Provide the [x, y] coordinate of the cell's center where the given text is located.  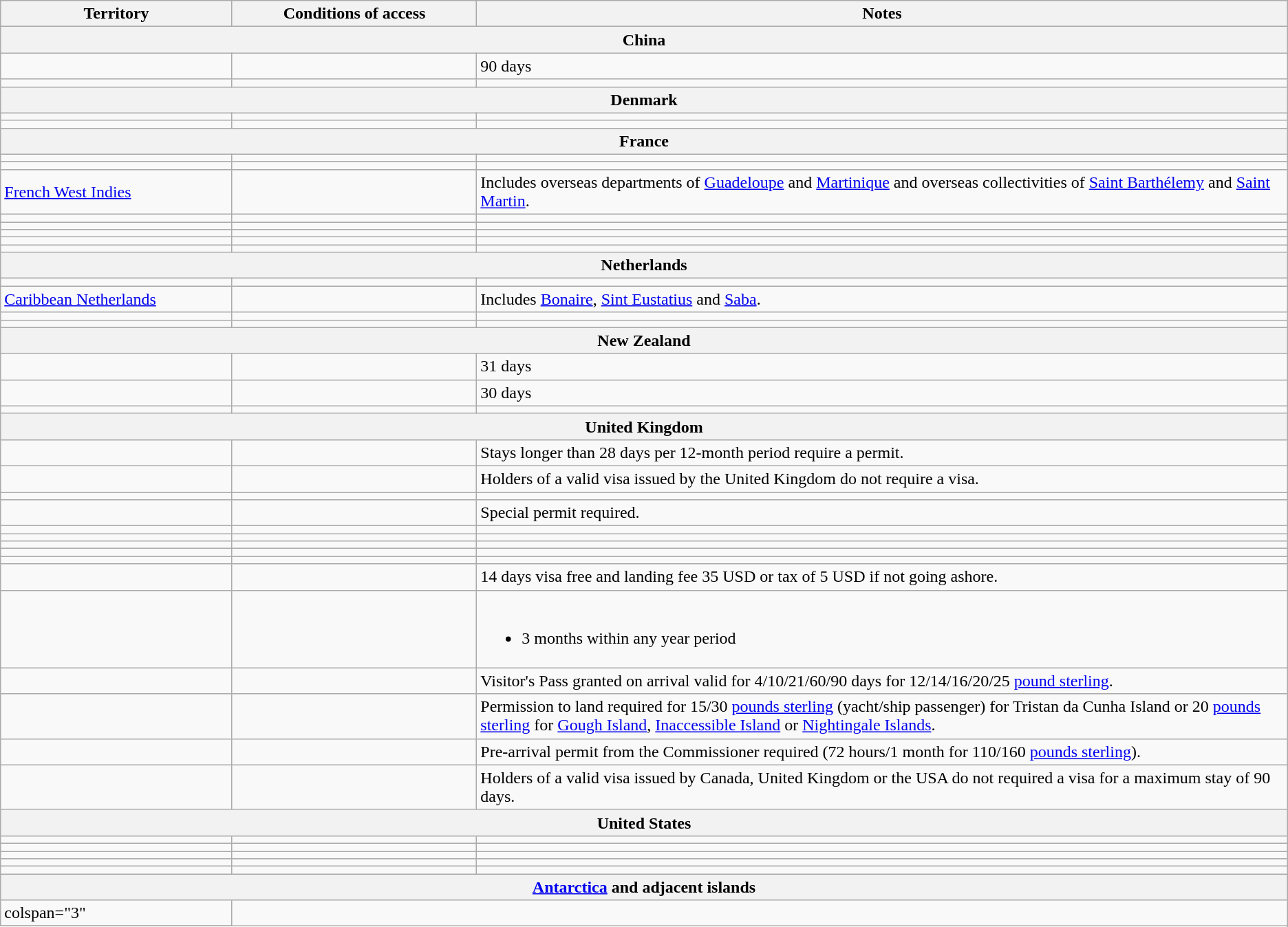
Includes overseas departments of Guadeloupe and Martinique and overseas collectivities of Saint Barthélemy and Saint Martin. [882, 191]
Includes Bonaire, Sint Eustatius and Saba. [882, 299]
Territory [117, 14]
Pre-arrival permit from the Commissioner required (72 hours/1 month for 110/160 pounds sterling). [882, 752]
30 days [882, 393]
31 days [882, 367]
Conditions of access [354, 14]
Special permit required. [882, 513]
United States [644, 822]
France [644, 141]
Antarctica and adjacent islands [644, 887]
Netherlands [644, 265]
Notes [882, 14]
New Zealand [644, 340]
Visitor's Pass granted on arrival valid for 4/10/21/60/90 days for 12/14/16/20/25 pound sterling. [882, 681]
Holders of a valid visa issued by the United Kingdom do not require a visa. [882, 479]
Holders of a valid visa issued by Canada, United Kingdom or the USA do not required a visa for a maximum stay of 90 days. [882, 787]
United Kingdom [644, 426]
French West Indies [117, 191]
China [644, 40]
colspan="3" [117, 913]
3 months within any year period [882, 629]
90 days [882, 66]
14 days visa free and landing fee 35 USD or tax of 5 USD if not going ashore. [882, 577]
Stays longer than 28 days per 12-month period require a permit. [882, 452]
Caribbean Netherlands [117, 299]
Denmark [644, 100]
